Provide the (X, Y) coordinate of the cell's center where the given text is located.  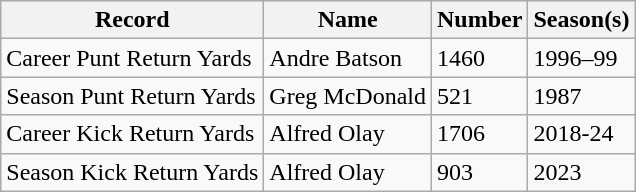
Season(s) (582, 20)
1987 (582, 96)
Greg McDonald (348, 96)
Record (132, 20)
Career Punt Return Yards (132, 58)
1996–99 (582, 58)
1460 (480, 58)
903 (480, 172)
2023 (582, 172)
Andre Batson (348, 58)
Season Kick Return Yards (132, 172)
Career Kick Return Yards (132, 134)
Number (480, 20)
1706 (480, 134)
521 (480, 96)
Name (348, 20)
Season Punt Return Yards (132, 96)
2018-24 (582, 134)
